Determine the [X, Y] coordinate at the center of the cell enclosing the given text.  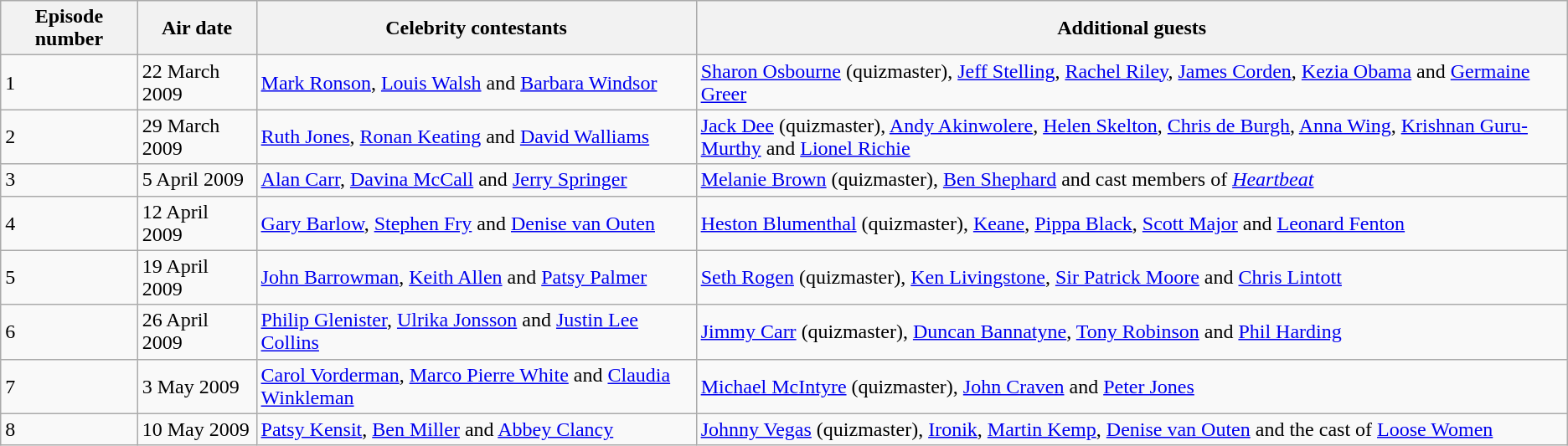
2 [69, 137]
19 April 2009 [197, 278]
Alan Carr, Davina McCall and Jerry Springer [476, 180]
Melanie Brown (quizmaster), Ben Shephard and cast members of Heartbeat [1132, 180]
Philip Glenister, Ulrika Jonsson and Justin Lee Collins [476, 331]
29 March 2009 [197, 137]
Seth Rogen (quizmaster), Ken Livingstone, Sir Patrick Moore and Chris Lintott [1132, 278]
10 May 2009 [197, 429]
Sharon Osbourne (quizmaster), Jeff Stelling, Rachel Riley, James Corden, Kezia Obama and Germaine Greer [1132, 82]
Mark Ronson, Louis Walsh and Barbara Windsor [476, 82]
7 [69, 387]
Michael McIntyre (quizmaster), John Craven and Peter Jones [1132, 387]
8 [69, 429]
Gary Barlow, Stephen Fry and Denise van Outen [476, 223]
Celebrity contestants [476, 28]
5 April 2009 [197, 180]
1 [69, 82]
12 April 2009 [197, 223]
John Barrowman, Keith Allen and Patsy Palmer [476, 278]
Patsy Kensit, Ben Miller and Abbey Clancy [476, 429]
Episode number [69, 28]
Air date [197, 28]
Jimmy Carr (quizmaster), Duncan Bannatyne, Tony Robinson and Phil Harding [1132, 331]
Jack Dee (quizmaster), Andy Akinwolere, Helen Skelton, Chris de Burgh, Anna Wing, Krishnan Guru-Murthy and Lionel Richie [1132, 137]
3 May 2009 [197, 387]
Carol Vorderman, Marco Pierre White and Claudia Winkleman [476, 387]
Johnny Vegas (quizmaster), Ironik, Martin Kemp, Denise van Outen and the cast of Loose Women [1132, 429]
Additional guests [1132, 28]
22 March 2009 [197, 82]
26 April 2009 [197, 331]
3 [69, 180]
Ruth Jones, Ronan Keating and David Walliams [476, 137]
Heston Blumenthal (quizmaster), Keane, Pippa Black, Scott Major and Leonard Fenton [1132, 223]
5 [69, 278]
4 [69, 223]
6 [69, 331]
